From the cell containing the given text, extract its center point as (x, y) coordinate. 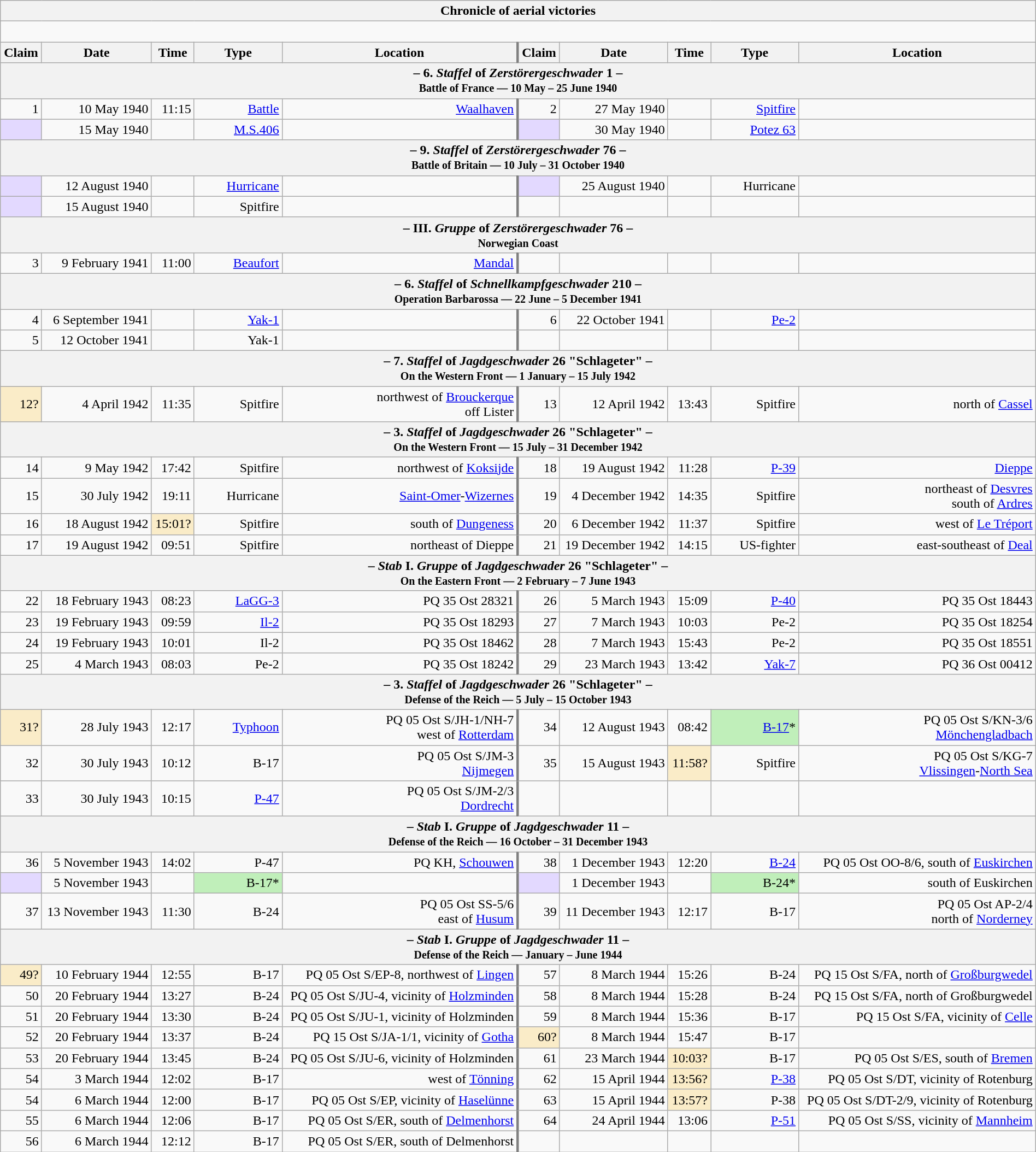
39 (539, 912)
PQ 05 Ost OO-8/6, south of Euskirchen (917, 862)
PQ 35 Ost 18242 (400, 663)
13:43 (689, 404)
2 (539, 109)
4 December 1942 (614, 496)
14:02 (173, 862)
12 August 1943 (614, 727)
50 (21, 996)
28 (539, 643)
13 (539, 404)
9 May 1942 (96, 468)
– Stab I. Gruppe of Jagdgeschwader 11 –Defense of the Reich — January – June 1944 (518, 947)
Saint-Omer-Wizernes (400, 496)
1 (21, 109)
PQ 05 Ost S/DT-2/9, vicinity of Rotenburg (917, 1100)
30 July 1942 (96, 496)
15:26 (689, 975)
14:15 (689, 545)
53 (21, 1058)
PQ 05 Ost S/KN-3/6Mönchengladbach (917, 727)
19 December 1942 (614, 545)
5 March 1943 (614, 601)
P-39 (754, 468)
12:55 (173, 975)
B-24* (754, 883)
11:37 (689, 524)
23 March 1944 (614, 1058)
34 (539, 727)
northeast of Desvressouth of Ardres (917, 496)
17 (21, 545)
24 April 1944 (614, 1120)
15 May 1940 (96, 130)
11 December 1943 (614, 912)
– Stab I. Gruppe of Jagdgeschwader 26 "Schlageter" –On the Eastern Front — 2 February – 7 June 1943 (518, 573)
15 (21, 496)
– 7. Staffel of Jagdgeschwader 26 "Schlageter" –On the Western Front — 1 January – 15 July 1942 (518, 368)
Typhoon (238, 727)
12:00 (173, 1100)
Yak-7 (754, 663)
19 (539, 496)
29 (539, 663)
4 (21, 320)
13:27 (173, 996)
west of Le Tréport (917, 524)
11:15 (173, 109)
30 May 1940 (614, 130)
10 May 1940 (96, 109)
east-southeast of Deal (917, 545)
west of Tönning (400, 1079)
22 (21, 601)
25 August 1940 (614, 186)
27 May 1940 (614, 109)
13:37 (173, 1037)
20 (539, 524)
PQ 05 Ost S/JU-4, vicinity of Holzminden (400, 996)
12:12 (173, 1141)
15:28 (689, 996)
33 (21, 799)
23 (21, 622)
PQ 35 Ost 18551 (917, 643)
– 3. Staffel of Jagdgeschwader 26 "Schlageter" –Defense of the Reich — 5 July – 15 October 1943 (518, 692)
northeast of Dieppe (400, 545)
– III. Gruppe of Zerstörergeschwader 76 –Norwegian Coast (518, 235)
61 (539, 1058)
12 October 1941 (96, 340)
28 July 1943 (96, 727)
37 (21, 912)
M.S.406 (238, 130)
10:03? (689, 1058)
13:56? (689, 1079)
18 August 1942 (96, 524)
Waalhaven (400, 109)
PQ 05 Ost S/DT, vicinity of Rotenburg (917, 1079)
22 October 1941 (614, 320)
56 (21, 1141)
south of Dungeness (400, 524)
Potez 63 (754, 130)
PQ 05 Ost S/EP-8, northwest of Lingen (400, 975)
31? (21, 727)
57 (539, 975)
11:00 (173, 263)
51 (21, 1016)
36 (21, 862)
24 (21, 643)
55 (21, 1120)
PQ 05 Ost AP-2/4 north of Norderney (917, 912)
13:30 (173, 1016)
64 (539, 1120)
PQ 05 Ost S/JM-3Nijmegen (400, 763)
PQ 05 Ost S/ES, south of Bremen (917, 1058)
09:59 (173, 622)
PQ 36 Ost 00412 (917, 663)
12 April 1942 (614, 404)
26 (539, 601)
25 (21, 663)
15:36 (689, 1016)
27 (539, 622)
PQ 35 Ost 18254 (917, 622)
11:30 (173, 912)
9 February 1941 (96, 263)
16 (21, 524)
US-fighter (754, 545)
PQ 05 Ost S/KG-7Vlissingen-North Sea (917, 763)
21 (539, 545)
13 November 1943 (96, 912)
08:42 (689, 727)
17:42 (173, 468)
PQ 05 Ost S/JU-6, vicinity of Holzminden (400, 1058)
52 (21, 1037)
19:11 (173, 496)
Battle (238, 109)
Beaufort (238, 263)
13:42 (689, 663)
Dieppe (917, 468)
northwest of Koksijde (400, 468)
10:12 (173, 763)
PQ 35 Ost 18443 (917, 601)
11:35 (173, 404)
10 February 1944 (96, 975)
08:23 (173, 601)
PQ 05 Ost SS-5/6east of Husum (400, 912)
PQ 05 Ost S/JH-1/NH-7west of Rotterdam (400, 727)
18 (539, 468)
– 6. Staffel of Schnellkampfgeschwader 210 –Operation Barbarossa — 22 June – 5 December 1941 (518, 291)
PQ 05 Ost S/EP, vicinity of Haselünne (400, 1100)
18 February 1943 (96, 601)
PQ 05 Ost S/JM-2/3Dordrecht (400, 799)
LaGG-3 (238, 601)
15:01? (173, 524)
23 March 1943 (614, 663)
13:06 (689, 1120)
11:58? (689, 763)
4 April 1942 (96, 404)
11:28 (689, 468)
4 March 1943 (96, 663)
PQ 15 Ost S/JA-1/1, vicinity of Gotha (400, 1037)
12:02 (173, 1079)
08:03 (173, 663)
35 (539, 763)
15:47 (689, 1037)
Chronicle of aerial victories (518, 11)
63 (539, 1100)
14:35 (689, 496)
PQ 35 Ost 18293 (400, 622)
10:15 (173, 799)
PQ 05 Ost S/JU-1, vicinity of Holzminden (400, 1016)
58 (539, 996)
15 August 1940 (96, 207)
09:51 (173, 545)
PQ 05 Ost S/SS, vicinity of Mannheim (917, 1120)
10:01 (173, 643)
15:43 (689, 643)
60? (539, 1037)
south of Euskirchen (917, 883)
6 September 1941 (96, 320)
– 3. Staffel of Jagdgeschwader 26 "Schlageter" –On the Western Front — 15 July – 31 December 1942 (518, 439)
6 (539, 320)
15 August 1943 (614, 763)
6 December 1942 (614, 524)
14 (21, 468)
12:06 (173, 1120)
59 (539, 1016)
northwest of Brouckerqueoff Lister (400, 404)
12 August 1940 (96, 186)
49? (21, 975)
PQ 35 Ost 18462 (400, 643)
PQ 35 Ost 28321 (400, 601)
– Stab I. Gruppe of Jagdgeschwader 11 –Defense of the Reich — 16 October – 31 December 1943 (518, 834)
PQ 15 Ost S/FA, vicinity of Celle (917, 1016)
3 March 1944 (96, 1079)
5 (21, 340)
38 (539, 862)
3 (21, 263)
13:45 (173, 1058)
32 (21, 763)
north of Cassel (917, 404)
– 6. Staffel of Zerstörergeschwader 1 –Battle of France — 10 May – 25 June 1940 (518, 81)
12? (21, 404)
P-40 (754, 601)
12:20 (689, 862)
10:03 (689, 622)
P-51 (754, 1120)
13:57? (689, 1100)
– 9. Staffel of Zerstörergeschwader 76 –Battle of Britain — 10 July – 31 October 1940 (518, 157)
15:09 (689, 601)
Mandal (400, 263)
PQ KH, Schouwen (400, 862)
62 (539, 1079)
